Detect which cell encompasses the target text, then output its (X, Y) center coordinate. 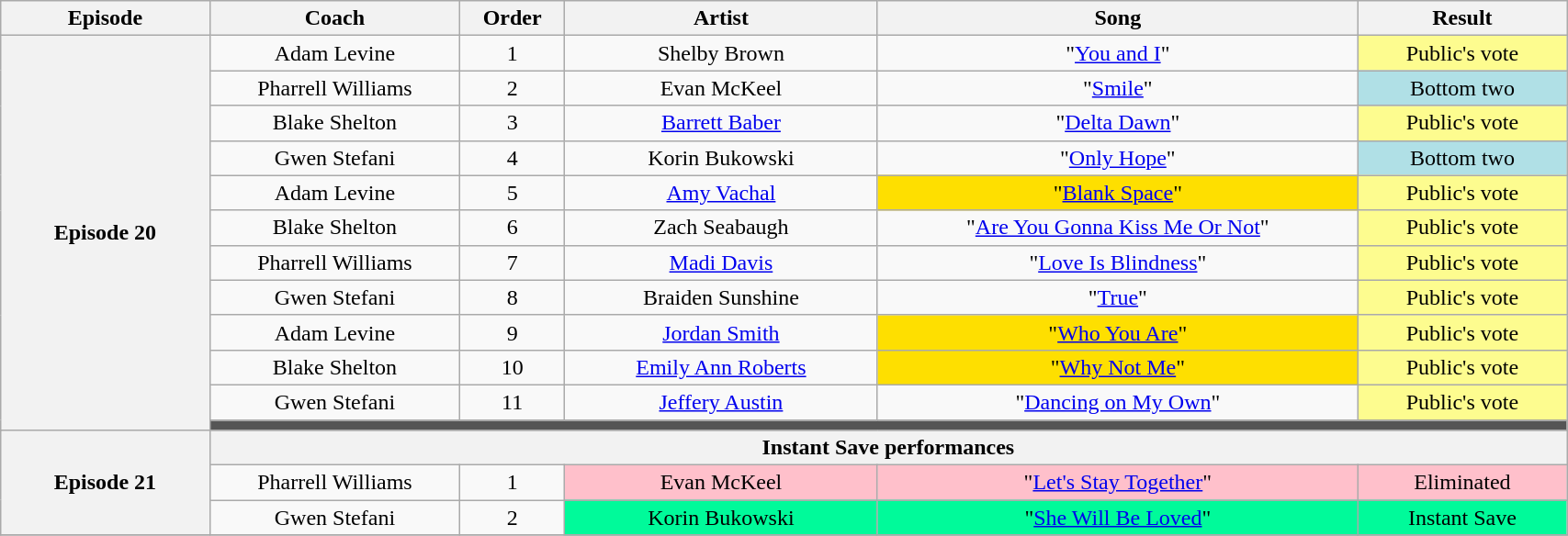
"Are You Gonna Kiss Me Or Not" (1117, 228)
3 (513, 123)
Result (1462, 18)
Amy Vachal (720, 193)
8 (513, 297)
Episode 21 (105, 483)
Instant Save performances (888, 448)
Zach Seabaugh (720, 228)
Emily Ann Roberts (720, 367)
11 (513, 402)
"Blank Space" (1117, 193)
Madi Davis (720, 262)
"Who You Are" (1117, 332)
Jeffery Austin (720, 402)
5 (513, 193)
Braiden Sunshine (720, 297)
10 (513, 367)
Jordan Smith (720, 332)
Instant Save (1462, 518)
"Let's Stay Together" (1117, 483)
Episode 20 (105, 233)
"Dancing on My Own" (1117, 402)
"She Will Be Loved" (1117, 518)
Shelby Brown (720, 53)
7 (513, 262)
4 (513, 158)
"True" (1117, 297)
"Love Is Blindness" (1117, 262)
"Smile" (1117, 88)
Eliminated (1462, 483)
"You and I" (1117, 53)
Coach (334, 18)
"Delta Dawn" (1117, 123)
Song (1117, 18)
Episode (105, 18)
Artist (720, 18)
Barrett Baber (720, 123)
Order (513, 18)
9 (513, 332)
6 (513, 228)
"Only Hope" (1117, 158)
"Why Not Me" (1117, 367)
